From the cell containing the given text, extract its center point as [X, Y] coordinate. 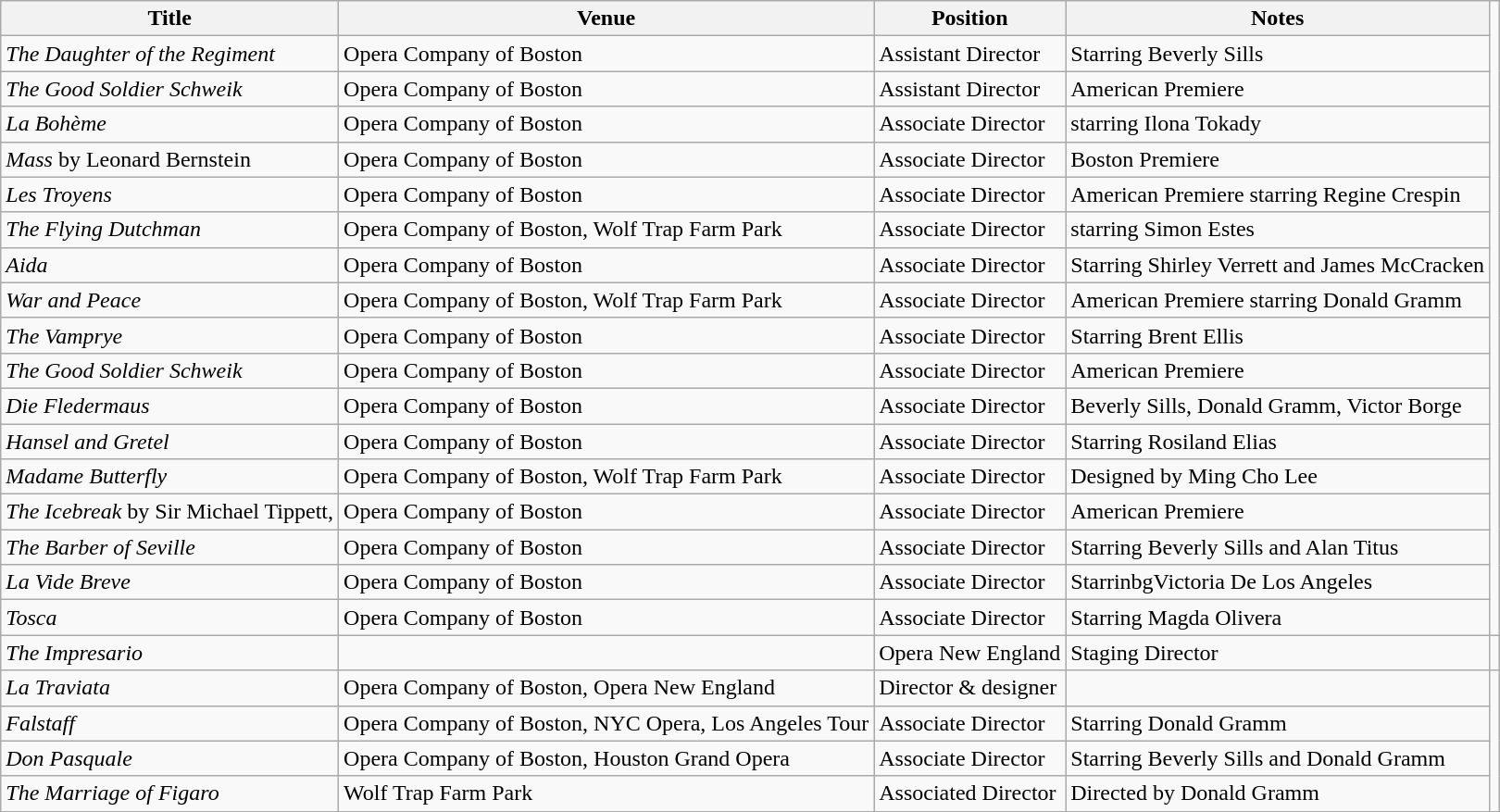
The Flying Dutchman [170, 230]
Beverly Sills, Donald Gramm, Victor Borge [1278, 406]
Starring Magda Olivera [1278, 618]
Staging Director [1278, 653]
Opera New England [970, 653]
The Daughter of the Regiment [170, 54]
Madame Butterfly [170, 477]
Designed by Ming Cho Lee [1278, 477]
La Bohème [170, 124]
Starring Beverly Sills and Alan Titus [1278, 547]
Venue [606, 19]
Boston Premiere [1278, 159]
Starring Rosiland Elias [1278, 442]
War and Peace [170, 300]
The Barber of Seville [170, 547]
The Marriage of Figaro [170, 793]
Don Pasquale [170, 758]
Title [170, 19]
starring Simon Estes [1278, 230]
Associated Director [970, 793]
Starring Beverly Sills and Donald Gramm [1278, 758]
Starring Beverly Sills [1278, 54]
Opera Company of Boston, Houston Grand Opera [606, 758]
Notes [1278, 19]
Starring Shirley Verrett and James McCracken [1278, 265]
American Premiere starring Donald Gramm [1278, 300]
starring Ilona Tokady [1278, 124]
Position [970, 19]
Tosca [170, 618]
Starring Donald Gramm [1278, 723]
Wolf Trap Farm Park [606, 793]
The Vamprye [170, 335]
The Impresario [170, 653]
Hansel and Gretel [170, 442]
American Premiere starring Regine Crespin [1278, 194]
La Vide Breve [170, 582]
StarrinbgVictoria De Los Angeles [1278, 582]
The Icebreak by Sir Michael Tippett, [170, 512]
La Traviata [170, 688]
Aida [170, 265]
Directed by Donald Gramm [1278, 793]
Opera Company of Boston, NYC Opera, Los Angeles Tour [606, 723]
Mass by Leonard Bernstein [170, 159]
Opera Company of Boston, Opera New England [606, 688]
Die Fledermaus [170, 406]
Falstaff [170, 723]
Starring Brent Ellis [1278, 335]
Les Troyens [170, 194]
Director & designer [970, 688]
